Find where the given text appears and provide that cell's center as [X, Y] coordinate. 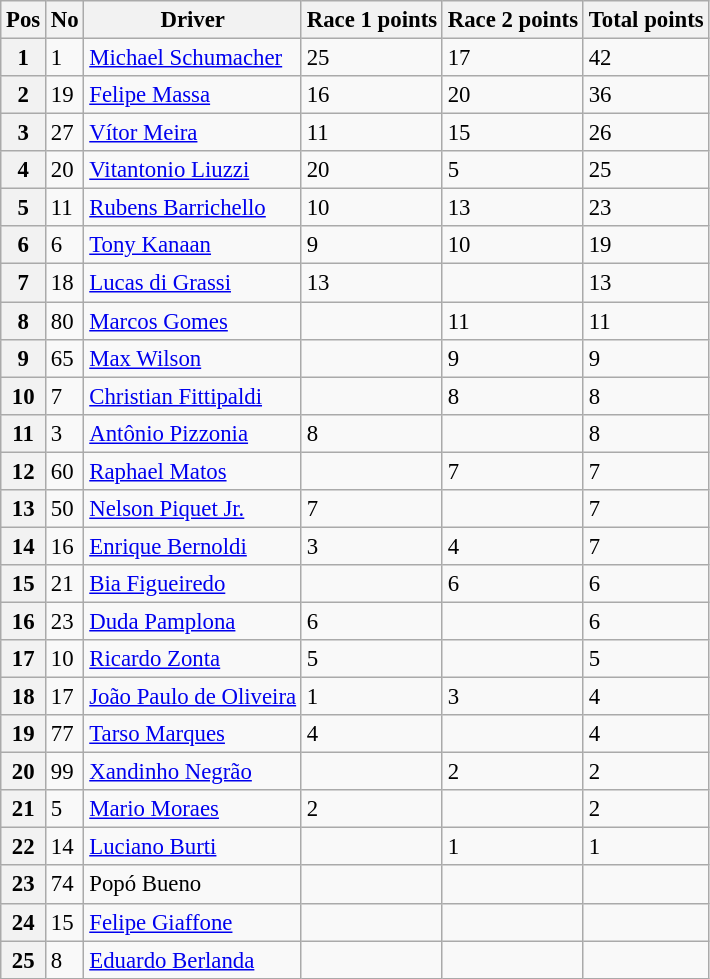
Popó Bueno [192, 885]
65 [65, 358]
Enrique Bernoldi [192, 546]
36 [646, 95]
Ricardo Zonta [192, 659]
Raphael Matos [192, 471]
Max Wilson [192, 358]
Driver [192, 20]
Christian Fittipaldi [192, 396]
Pos [24, 20]
Nelson Piquet Jr. [192, 509]
Marcos Gomes [192, 321]
22 [24, 847]
24 [24, 922]
Tarso Marques [192, 734]
26 [646, 133]
Eduardo Berlanda [192, 960]
Vítor Meira [192, 133]
80 [65, 321]
Mario Moraes [192, 809]
Race 2 points [512, 20]
99 [65, 772]
Felipe Giaffone [192, 922]
27 [65, 133]
Luciano Burti [192, 847]
42 [646, 58]
60 [65, 471]
77 [65, 734]
Rubens Barrichello [192, 208]
12 [24, 471]
João Paulo de Oliveira [192, 697]
50 [65, 509]
Felipe Massa [192, 95]
Vitantonio Liuzzi [192, 170]
Duda Pamplona [192, 621]
Total points [646, 20]
Lucas di Grassi [192, 283]
No [65, 20]
74 [65, 885]
Antônio Pizzonia [192, 433]
Michael Schumacher [192, 58]
Bia Figueiredo [192, 584]
Race 1 points [372, 20]
Xandinho Negrão [192, 772]
Tony Kanaan [192, 245]
